Identify which cell holds the provided text, then report its [x, y] central coordinate. 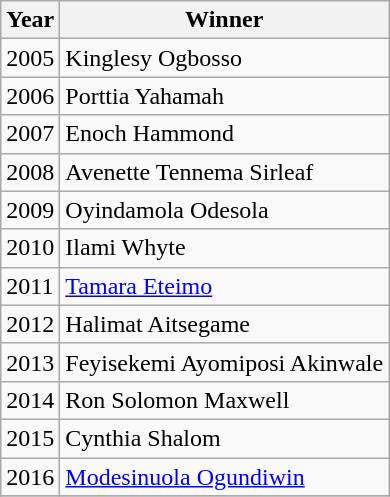
2014 [30, 400]
Feyisekemi Ayomiposi Akinwale [224, 362]
Oyindamola Odesola [224, 210]
2011 [30, 286]
2015 [30, 438]
2016 [30, 477]
2010 [30, 248]
Avenette Tennema Sirleaf [224, 172]
Cynthia Shalom [224, 438]
2005 [30, 58]
Enoch Hammond [224, 134]
Ron Solomon Maxwell [224, 400]
2006 [30, 96]
2008 [30, 172]
Ilami Whyte [224, 248]
Porttia Yahamah [224, 96]
Kinglesy Ogbosso [224, 58]
Modesinuola Ogundiwin [224, 477]
Winner [224, 20]
Halimat Aitsegame [224, 324]
2009 [30, 210]
Year [30, 20]
2007 [30, 134]
2013 [30, 362]
Tamara Eteimo [224, 286]
2012 [30, 324]
